Scan for the cell matching the given text and deliver its (X, Y) coordinate at center. 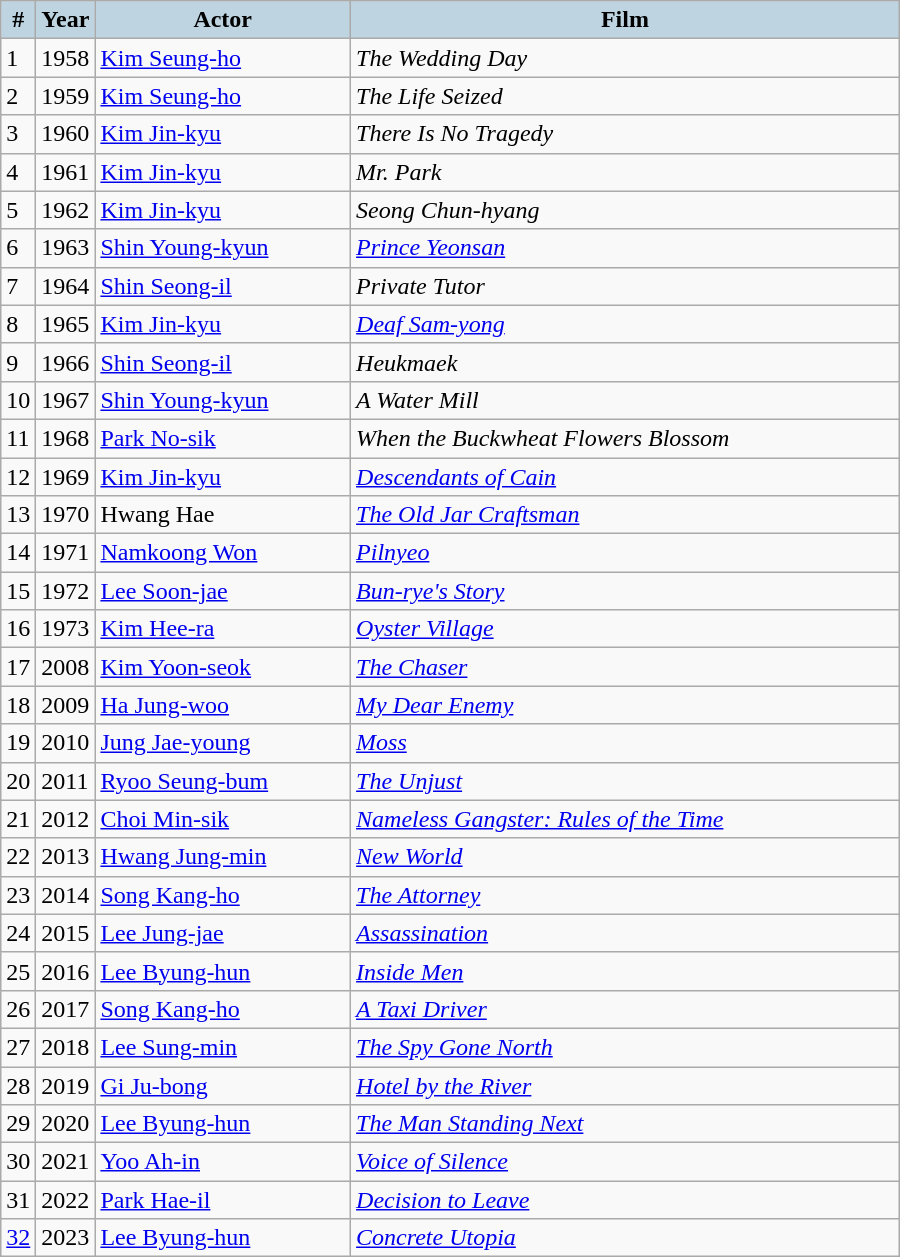
1961 (66, 172)
Descendants of Cain (626, 477)
29 (18, 1124)
1 (18, 58)
21 (18, 819)
Heukmaek (626, 362)
3 (18, 134)
32 (18, 1238)
2020 (66, 1124)
1967 (66, 400)
1968 (66, 438)
1963 (66, 248)
30 (18, 1162)
2011 (66, 781)
2013 (66, 857)
15 (18, 591)
1962 (66, 210)
Kim Hee-ra (223, 629)
# (18, 20)
2012 (66, 819)
Jung Jae-young (223, 743)
When the Buckwheat Flowers Blossom (626, 438)
The Wedding Day (626, 58)
10 (18, 400)
Ha Jung-woo (223, 705)
The Chaser (626, 667)
1958 (66, 58)
Hotel by the River (626, 1085)
There Is No Tragedy (626, 134)
2008 (66, 667)
Hwang Jung-min (223, 857)
16 (18, 629)
1965 (66, 324)
31 (18, 1200)
Yoo Ah-in (223, 1162)
12 (18, 477)
19 (18, 743)
1970 (66, 515)
A Water Mill (626, 400)
Lee Sung-min (223, 1047)
2016 (66, 971)
Oyster Village (626, 629)
1972 (66, 591)
The Attorney (626, 895)
The Life Seized (626, 96)
The Man Standing Next (626, 1124)
9 (18, 362)
The Unjust (626, 781)
The Old Jar Craftsman (626, 515)
Ryoo Seung-bum (223, 781)
24 (18, 933)
Actor (223, 20)
Pilnyeo (626, 553)
22 (18, 857)
Prince Yeonsan (626, 248)
7 (18, 286)
2019 (66, 1085)
Lee Soon-jae (223, 591)
Deaf Sam-yong (626, 324)
14 (18, 553)
Voice of Silence (626, 1162)
2018 (66, 1047)
23 (18, 895)
Seong Chun-hyang (626, 210)
20 (18, 781)
Kim Yoon-seok (223, 667)
26 (18, 1009)
2022 (66, 1200)
Year (66, 20)
1969 (66, 477)
Nameless Gangster: Rules of the Time (626, 819)
Assassination (626, 933)
Namkoong Won (223, 553)
Gi Ju-bong (223, 1085)
1973 (66, 629)
5 (18, 210)
Moss (626, 743)
Mr. Park (626, 172)
Concrete Utopia (626, 1238)
New World (626, 857)
17 (18, 667)
18 (18, 705)
A Taxi Driver (626, 1009)
25 (18, 971)
Choi Min-sik (223, 819)
11 (18, 438)
Film (626, 20)
2021 (66, 1162)
13 (18, 515)
2014 (66, 895)
Lee Jung-jae (223, 933)
28 (18, 1085)
2023 (66, 1238)
Private Tutor (626, 286)
Bun-rye's Story (626, 591)
1964 (66, 286)
2015 (66, 933)
4 (18, 172)
1971 (66, 553)
Park Hae-il (223, 1200)
6 (18, 248)
2009 (66, 705)
Park No-sik (223, 438)
Decision to Leave (626, 1200)
2 (18, 96)
Inside Men (626, 971)
1959 (66, 96)
Hwang Hae (223, 515)
2017 (66, 1009)
1960 (66, 134)
2010 (66, 743)
27 (18, 1047)
8 (18, 324)
1966 (66, 362)
My Dear Enemy (626, 705)
The Spy Gone North (626, 1047)
